Extract the [X, Y] coordinate from the center of the cell holding the provided text.  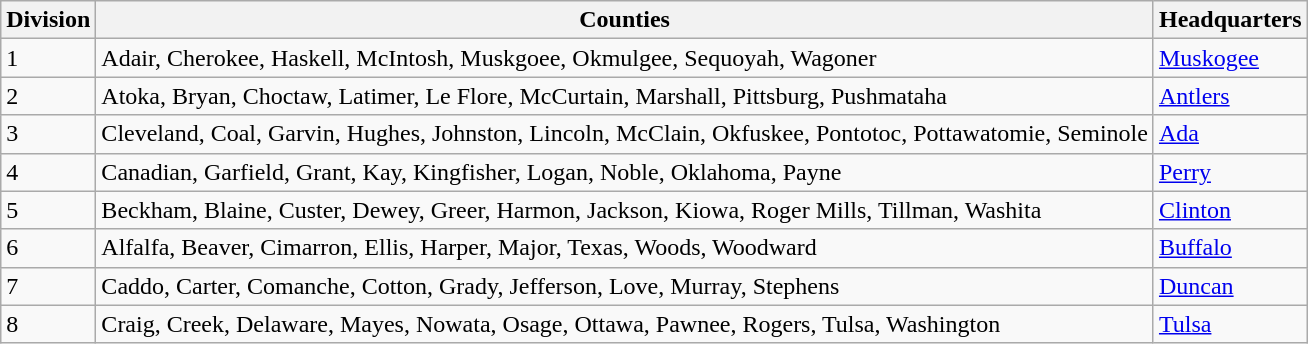
2 [48, 96]
Ada [1230, 134]
Perry [1230, 172]
Division [48, 20]
Duncan [1230, 286]
7 [48, 286]
Caddo, Carter, Comanche, Cotton, Grady, Jefferson, Love, Murray, Stephens [625, 286]
Buffalo [1230, 248]
Adair, Cherokee, Haskell, McIntosh, Muskgoee, Okmulgee, Sequoyah, Wagoner [625, 58]
4 [48, 172]
Counties [625, 20]
8 [48, 324]
Headquarters [1230, 20]
Tulsa [1230, 324]
Canadian, Garfield, Grant, Kay, Kingfisher, Logan, Noble, Oklahoma, Payne [625, 172]
Cleveland, Coal, Garvin, Hughes, Johnston, Lincoln, McClain, Okfuskee, Pontotoc, Pottawatomie, Seminole [625, 134]
1 [48, 58]
Atoka, Bryan, Choctaw, Latimer, Le Flore, McCurtain, Marshall, Pittsburg, Pushmataha [625, 96]
Antlers [1230, 96]
Muskogee [1230, 58]
Alfalfa, Beaver, Cimarron, Ellis, Harper, Major, Texas, Woods, Woodward [625, 248]
Beckham, Blaine, Custer, Dewey, Greer, Harmon, Jackson, Kiowa, Roger Mills, Tillman, Washita [625, 210]
3 [48, 134]
5 [48, 210]
6 [48, 248]
Craig, Creek, Delaware, Mayes, Nowata, Osage, Ottawa, Pawnee, Rogers, Tulsa, Washington [625, 324]
Clinton [1230, 210]
